Pinpoint the cell where the given text exists, returning its (x, y) midpoint coordinate. 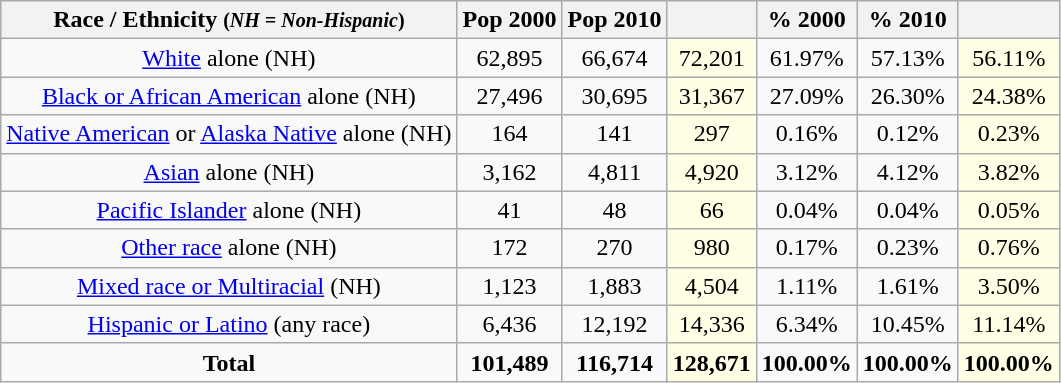
3.50% (1008, 286)
12,192 (614, 324)
Other race alone (NH) (229, 248)
66 (712, 210)
6.34% (806, 324)
297 (712, 134)
30,695 (614, 96)
62,895 (510, 58)
26.30% (908, 96)
1,883 (614, 286)
Pacific Islander alone (NH) (229, 210)
980 (712, 248)
0.17% (806, 248)
Pop 2010 (614, 20)
10.45% (908, 324)
4,811 (614, 172)
14,336 (712, 324)
31,367 (712, 96)
66,674 (614, 58)
Native American or Alaska Native alone (NH) (229, 134)
101,489 (510, 362)
% 2000 (806, 20)
41 (510, 210)
1.61% (908, 286)
4,504 (712, 286)
1,123 (510, 286)
57.13% (908, 58)
48 (614, 210)
0.76% (1008, 248)
27.09% (806, 96)
1.11% (806, 286)
Black or African American alone (NH) (229, 96)
72,201 (712, 58)
270 (614, 248)
0.16% (806, 134)
Total (229, 362)
Asian alone (NH) (229, 172)
3.12% (806, 172)
141 (614, 134)
27,496 (510, 96)
0.05% (1008, 210)
Pop 2000 (510, 20)
11.14% (1008, 324)
164 (510, 134)
Mixed race or Multiracial (NH) (229, 286)
3,162 (510, 172)
White alone (NH) (229, 58)
Race / Ethnicity (NH = Non-Hispanic) (229, 20)
3.82% (1008, 172)
% 2010 (908, 20)
Hispanic or Latino (any race) (229, 324)
4,920 (712, 172)
61.97% (806, 58)
128,671 (712, 362)
116,714 (614, 362)
0.12% (908, 134)
6,436 (510, 324)
24.38% (1008, 96)
172 (510, 248)
56.11% (1008, 58)
4.12% (908, 172)
